Provide the (x, y) coordinate of the cell's center where the given text is located.  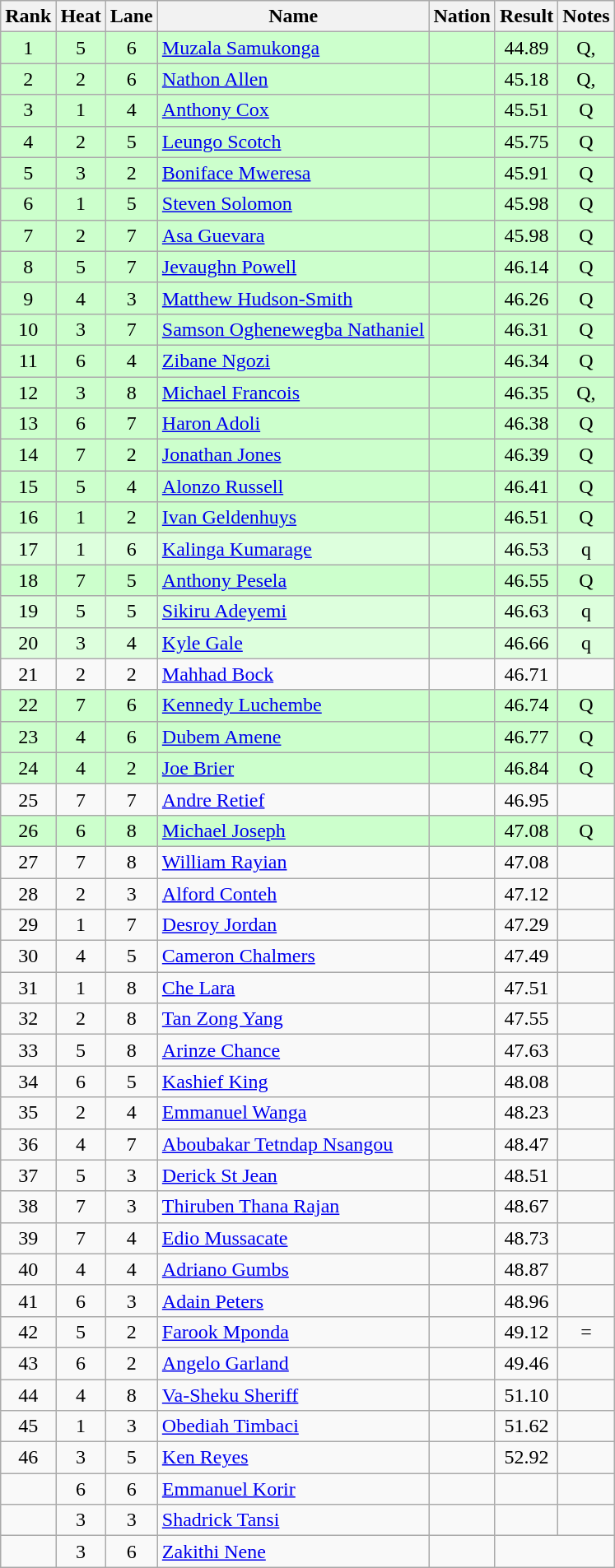
48.47 (526, 1144)
Zibane Ngozi (293, 361)
46.84 (526, 768)
46.35 (526, 393)
45.18 (526, 79)
Matthew Hudson-Smith (293, 298)
Edio Mussacate (293, 1238)
Ken Reyes (293, 1458)
Obediah Timbaci (293, 1426)
48.96 (526, 1300)
Anthony Cox (293, 110)
44 (28, 1395)
12 (28, 393)
32 (28, 1019)
46.74 (526, 705)
Kennedy Luchembe (293, 705)
Farook Mponda (293, 1332)
45.51 (526, 110)
25 (28, 799)
Shadrick Tansi (293, 1520)
Kashief King (293, 1082)
Nation (462, 16)
45.91 (526, 173)
39 (28, 1238)
Adain Peters (293, 1300)
47.49 (526, 956)
46.38 (526, 424)
45.75 (526, 142)
Aboubakar Tetndap Nsangou (293, 1144)
Michael Francois (293, 393)
17 (28, 549)
Kalinga Kumarage (293, 549)
Result (526, 16)
14 (28, 455)
46.53 (526, 549)
46.63 (526, 612)
Rank (28, 16)
45 (28, 1426)
11 (28, 361)
36 (28, 1144)
37 (28, 1175)
Emmanuel Korir (293, 1489)
42 (28, 1332)
Andre Retief (293, 799)
41 (28, 1300)
Dubem Amene (293, 737)
Anthony Pesela (293, 580)
Nathon Allen (293, 79)
48.08 (526, 1082)
47.55 (526, 1019)
16 (28, 518)
Angelo Garland (293, 1363)
38 (28, 1207)
Samson Oghenewegba Nathaniel (293, 329)
20 (28, 643)
30 (28, 956)
33 (28, 1050)
40 (28, 1269)
Che Lara (293, 988)
Jevaughn Powell (293, 267)
27 (28, 862)
23 (28, 737)
19 (28, 612)
51.10 (526, 1395)
Sikiru Adeyemi (293, 612)
13 (28, 424)
Michael Joseph (293, 831)
Zakithi Nene (293, 1552)
Alonzo Russell (293, 486)
Name (293, 16)
Arinze Chance (293, 1050)
46.41 (526, 486)
43 (28, 1363)
48.67 (526, 1207)
35 (28, 1113)
Alford Conteh (293, 893)
46.39 (526, 455)
31 (28, 988)
William Rayian (293, 862)
47.63 (526, 1050)
46.34 (526, 361)
48.51 (526, 1175)
52.92 (526, 1458)
46.26 (526, 298)
9 (28, 298)
Derick St Jean (293, 1175)
21 (28, 674)
= (586, 1332)
47.51 (526, 988)
46 (28, 1458)
Desroy Jordan (293, 925)
47.12 (526, 893)
44.89 (526, 48)
Jonathan Jones (293, 455)
Joe Brier (293, 768)
46.66 (526, 643)
34 (28, 1082)
Steven Solomon (293, 204)
Tan Zong Yang (293, 1019)
46.95 (526, 799)
46.55 (526, 580)
Haron Adoli (293, 424)
29 (28, 925)
49.46 (526, 1363)
28 (28, 893)
49.12 (526, 1332)
Ivan Geldenhuys (293, 518)
Adriano Gumbs (293, 1269)
10 (28, 329)
46.77 (526, 737)
48.73 (526, 1238)
51.62 (526, 1426)
24 (28, 768)
Thiruben Thana Rajan (293, 1207)
48.23 (526, 1113)
22 (28, 705)
46.71 (526, 674)
15 (28, 486)
Asa Guevara (293, 235)
46.51 (526, 518)
Boniface Mweresa (293, 173)
48.87 (526, 1269)
46.14 (526, 267)
Emmanuel Wanga (293, 1113)
Va-Sheku Sheriff (293, 1395)
Notes (586, 16)
Muzala Samukonga (293, 48)
Heat (81, 16)
Mahhad Bock (293, 674)
18 (28, 580)
Kyle Gale (293, 643)
46.31 (526, 329)
26 (28, 831)
Cameron Chalmers (293, 956)
47.29 (526, 925)
Leungo Scotch (293, 142)
Lane (132, 16)
